For the text-containing cell, return its midpoint in (X, Y) coordinate format. 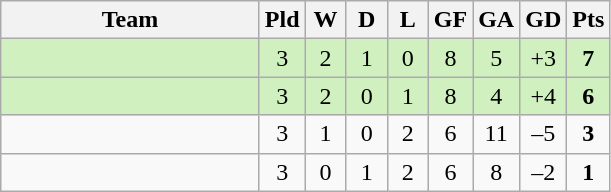
–5 (544, 134)
11 (496, 134)
+3 (544, 58)
5 (496, 58)
L (408, 20)
Team (130, 20)
+4 (544, 96)
Pts (588, 20)
D (366, 20)
GA (496, 20)
Pld (282, 20)
7 (588, 58)
–2 (544, 172)
W (326, 20)
GF (450, 20)
GD (544, 20)
4 (496, 96)
